Return the (X, Y) coordinate for the center point of the cell that contains the specified text.  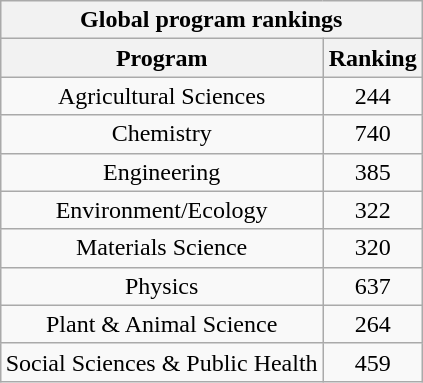
637 (372, 286)
Global program rankings (211, 20)
385 (372, 172)
Chemistry (162, 134)
Social Sciences & Public Health (162, 362)
Agricultural Sciences (162, 96)
Ranking (372, 58)
244 (372, 96)
322 (372, 210)
740 (372, 134)
Physics (162, 286)
Program (162, 58)
Plant & Animal Science (162, 324)
Environment/Ecology (162, 210)
Engineering (162, 172)
264 (372, 324)
320 (372, 248)
Materials Science (162, 248)
459 (372, 362)
